Search for the cell housing the specified text and yield its (X, Y) center coordinate. 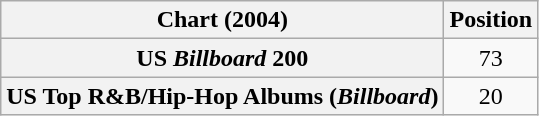
Chart (2004) (222, 20)
73 (491, 58)
20 (491, 96)
Position (491, 20)
US Billboard 200 (222, 58)
US Top R&B/Hip-Hop Albums (Billboard) (222, 96)
